For the text-containing cell, return its midpoint in (X, Y) coordinate format. 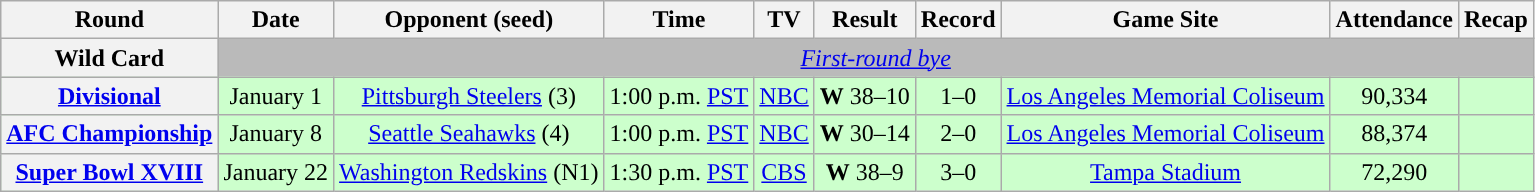
1–0 (958, 96)
Round (110, 20)
2–0 (958, 134)
Opponent (seed) (469, 20)
Time (679, 20)
1:30 p.m. PST (679, 172)
W 38–9 (864, 172)
Record (958, 20)
January 1 (276, 96)
90,334 (1394, 96)
Game Site (1166, 20)
January 22 (276, 172)
Washington Redskins (N1) (469, 172)
Tampa Stadium (1166, 172)
Date (276, 20)
Recap (1496, 20)
Seattle Seahawks (4) (469, 134)
Attendance (1394, 20)
TV (784, 20)
Wild Card (110, 58)
W 38–10 (864, 96)
AFC Championship (110, 134)
CBS (784, 172)
January 8 (276, 134)
72,290 (1394, 172)
W 30–14 (864, 134)
Pittsburgh Steelers (3) (469, 96)
Divisional (110, 96)
First-round bye (876, 58)
3–0 (958, 172)
Super Bowl XVIII (110, 172)
Result (864, 20)
88,374 (1394, 134)
